Capture the cell that displays the provided text and extract its [X, Y] central coordinate. 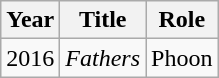
Title [103, 20]
Role [182, 20]
Phoon [182, 58]
2016 [30, 58]
Fathers [103, 58]
Year [30, 20]
